Find where the given text appears and provide that cell's center as [X, Y] coordinate. 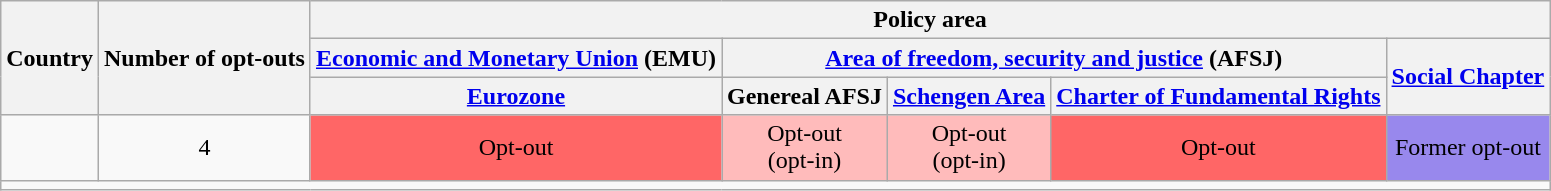
Country [50, 58]
Number of opt‑outs [204, 58]
4 [204, 148]
Policy area [930, 20]
Eurozone [516, 96]
Economic and Monetary Union (EMU) [516, 58]
Charter of Fundamental Rights [1218, 96]
Schengen Area [968, 96]
Former opt-out [1468, 148]
Area of freedom, security and justice (AFSJ) [1054, 58]
Social Chapter [1468, 77]
Genereal AFSJ [805, 96]
